Find where the given text appears and provide that cell's center as [x, y] coordinate. 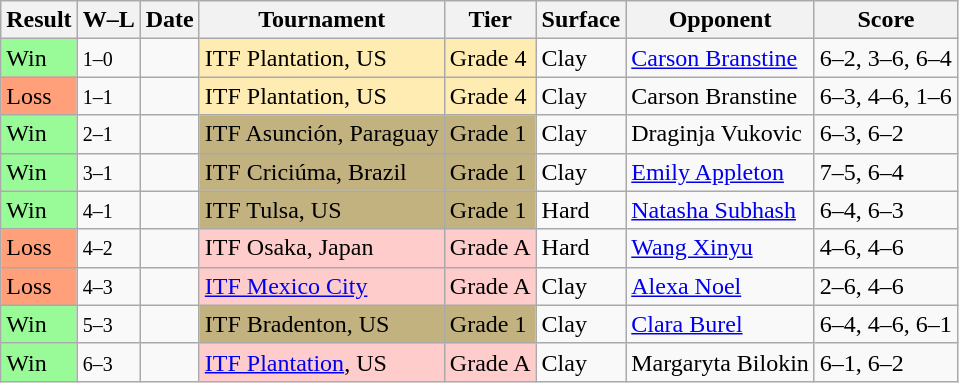
4–2 [108, 248]
6–4, 4–6, 6–1 [886, 324]
6–1, 6–2 [886, 362]
ITF Osaka, Japan [322, 248]
Alexa Noel [720, 286]
ITF Mexico City [322, 286]
7–5, 6–4 [886, 172]
ITF Tulsa, US [322, 210]
1–1 [108, 96]
Date [170, 20]
ITF Criciúma, Brazil [322, 172]
6–2, 3–6, 6–4 [886, 58]
4–1 [108, 210]
Opponent [720, 20]
4–6, 4–6 [886, 248]
3–1 [108, 172]
1–0 [108, 58]
ITF Bradenton, US [322, 324]
Natasha Subhash [720, 210]
Emily Appleton [720, 172]
Margaryta Bilokin [720, 362]
6–4, 6–3 [886, 210]
Clara Burel [720, 324]
Tournament [322, 20]
Wang Xinyu [720, 248]
Result [39, 20]
Surface [581, 20]
2–1 [108, 134]
W–L [108, 20]
6–3 [108, 362]
Tier [490, 20]
2–6, 4–6 [886, 286]
6–3, 6–2 [886, 134]
ITF Asunción, Paraguay [322, 134]
5–3 [108, 324]
6–3, 4–6, 1–6 [886, 96]
4–3 [108, 286]
Score [886, 20]
Draginja Vukovic [720, 134]
